Output the (X, Y) coordinate of the center of the cell containing the given text.  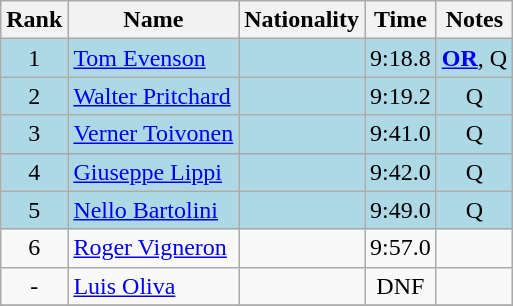
1 (34, 58)
Walter Pritchard (154, 96)
Tom Evenson (154, 58)
5 (34, 210)
DNF (400, 286)
9:49.0 (400, 210)
9:19.2 (400, 96)
9:18.8 (400, 58)
OR, Q (474, 58)
Luis Oliva (154, 286)
4 (34, 172)
9:57.0 (400, 248)
9:42.0 (400, 172)
Rank (34, 20)
Giuseppe Lippi (154, 172)
Notes (474, 20)
2 (34, 96)
9:41.0 (400, 134)
Nationality (302, 20)
6 (34, 248)
Verner Toivonen (154, 134)
Time (400, 20)
- (34, 286)
Roger Vigneron (154, 248)
Nello Bartolini (154, 210)
3 (34, 134)
Name (154, 20)
